Output the (X, Y) coordinate of the center of the cell containing the given text.  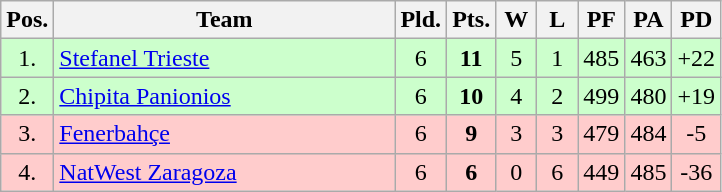
Pos. (28, 20)
1. (28, 58)
4 (516, 96)
+19 (696, 96)
10 (472, 96)
Fenerbahçe (224, 134)
PA (648, 20)
+22 (696, 58)
L (558, 20)
Stefanel Trieste (224, 58)
1 (558, 58)
2. (28, 96)
W (516, 20)
PF (602, 20)
PD (696, 20)
463 (648, 58)
-5 (696, 134)
11 (472, 58)
480 (648, 96)
-36 (696, 172)
5 (516, 58)
NatWest Zaragoza (224, 172)
3. (28, 134)
Chipita Panionios (224, 96)
2 (558, 96)
Team (224, 20)
484 (648, 134)
Pts. (472, 20)
9 (472, 134)
499 (602, 96)
0 (516, 172)
479 (602, 134)
Pld. (421, 20)
449 (602, 172)
4. (28, 172)
